Search for the cell housing the specified text and yield its [X, Y] center coordinate. 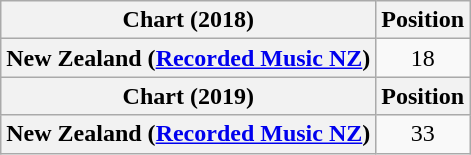
18 [423, 58]
33 [423, 134]
Chart (2019) [188, 96]
Chart (2018) [188, 20]
